Scan for the cell matching the given text and deliver its (X, Y) coordinate at center. 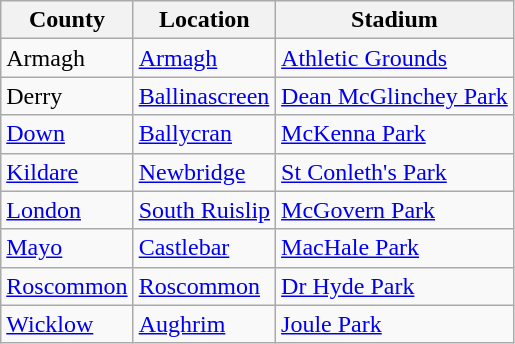
MacHale Park (395, 248)
County (67, 20)
Ballycran (204, 134)
Kildare (67, 172)
Down (67, 134)
South Ruislip (204, 210)
St Conleth's Park (395, 172)
McGovern Park (395, 210)
Aughrim (204, 324)
Mayo (67, 248)
Derry (67, 96)
Athletic Grounds (395, 58)
Wicklow (67, 324)
McKenna Park (395, 134)
Location (204, 20)
Dr Hyde Park (395, 286)
Ballinascreen (204, 96)
Castlebar (204, 248)
London (67, 210)
Stadium (395, 20)
Newbridge (204, 172)
Joule Park (395, 324)
Dean McGlinchey Park (395, 96)
